Return the (x, y) coordinate for the center point of the cell that contains the specified text.  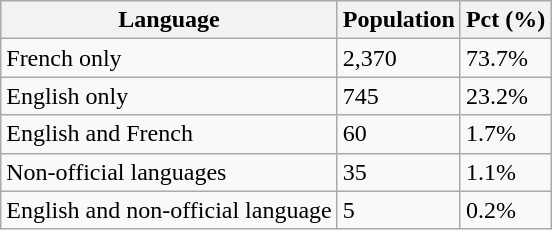
2,370 (398, 58)
Non-official languages (170, 172)
745 (398, 96)
35 (398, 172)
1.1% (505, 172)
Pct (%) (505, 20)
French only (170, 58)
Language (170, 20)
English only (170, 96)
0.2% (505, 210)
60 (398, 134)
English and non-official language (170, 210)
English and French (170, 134)
1.7% (505, 134)
73.7% (505, 58)
23.2% (505, 96)
5 (398, 210)
Population (398, 20)
